Determine the (x, y) coordinate at the center of the cell enclosing the given text.  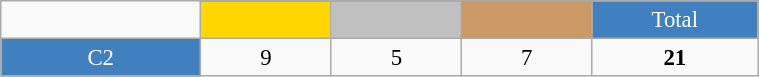
21 (675, 58)
5 (396, 58)
7 (527, 58)
9 (266, 58)
C2 (101, 58)
Total (675, 20)
